Scan for the cell matching the given text and deliver its (X, Y) coordinate at center. 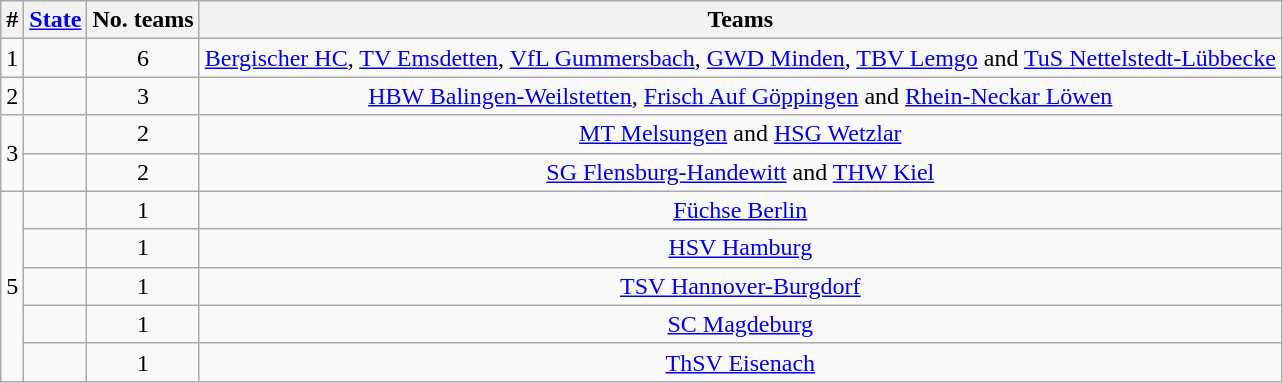
Füchse Berlin (740, 210)
SC Magdeburg (740, 324)
TSV Hannover-Burgdorf (740, 286)
ThSV Eisenach (740, 362)
5 (12, 286)
HSV Hamburg (740, 248)
6 (143, 58)
MT Melsungen and HSG Wetzlar (740, 134)
Teams (740, 20)
Bergischer HC, TV Emsdetten, VfL Gummersbach, GWD Minden, TBV Lemgo and TuS Nettelstedt-Lübbecke (740, 58)
HBW Balingen-Weilstetten, Frisch Auf Göppingen and Rhein-Neckar Löwen (740, 96)
# (12, 20)
State (56, 20)
No. teams (143, 20)
SG Flensburg-Handewitt and THW Kiel (740, 172)
